Pinpoint the cell where the given text exists, returning its (X, Y) midpoint coordinate. 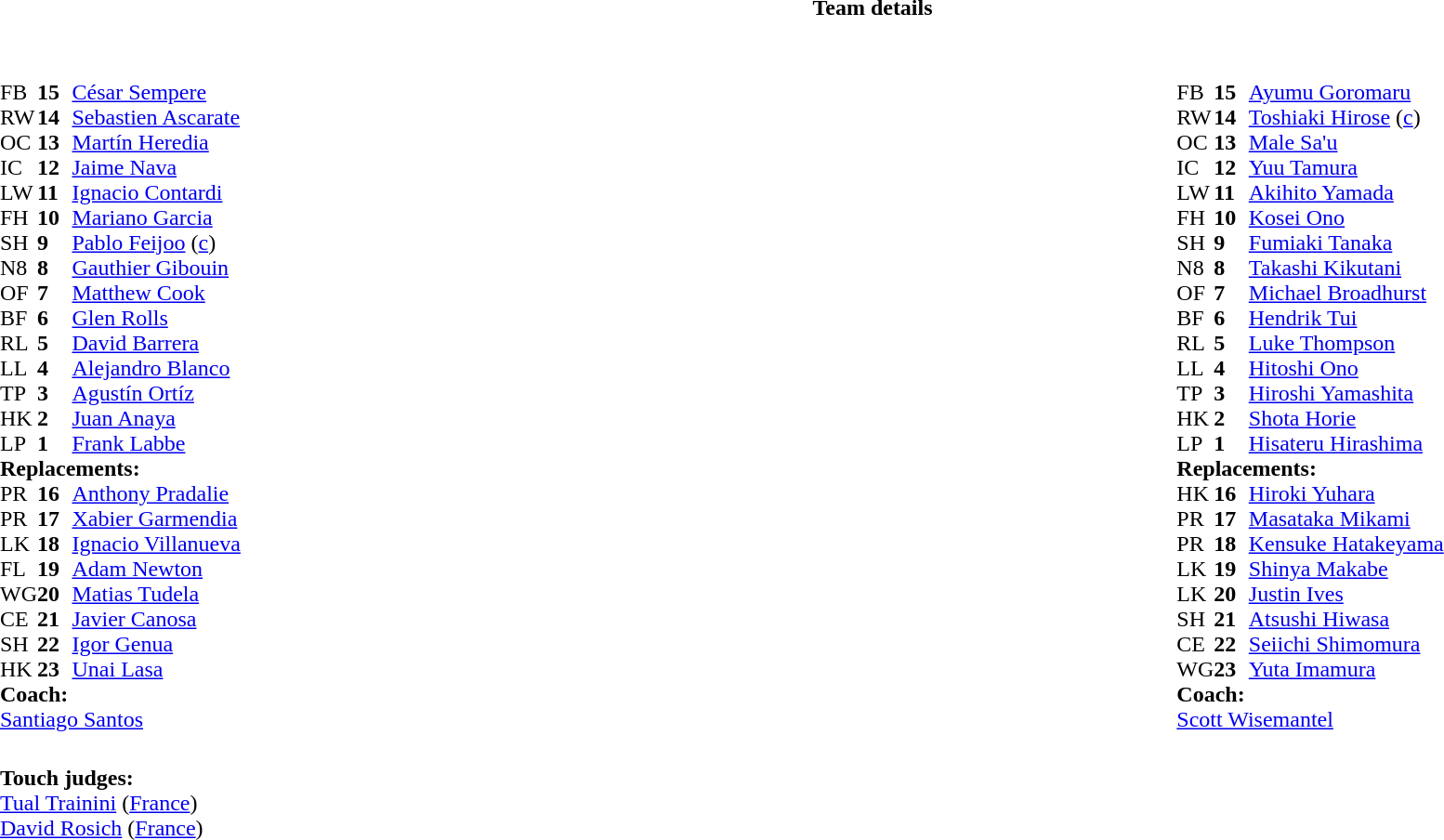
Unai Lasa (156, 669)
Matias Tudela (156, 595)
Jaime Nava (156, 167)
Mariano Garcia (156, 217)
Akihito Yamada (1346, 193)
Frank Labbe (156, 444)
David Barrera (156, 344)
Ignacio Villanueva (156, 545)
Fumiaki Tanaka (1346, 243)
Scott Wisemantel (1310, 719)
Agustín Ortíz (156, 394)
Shota Horie (1346, 418)
Hisateru Hirashima (1346, 444)
Takashi Kikutani (1346, 268)
Shinya Makabe (1346, 569)
Anthony Pradalie (156, 494)
Michael Broadhurst (1346, 294)
Igor Genua (156, 645)
Martín Heredia (156, 143)
Masataka Mikami (1346, 518)
Javier Canosa (156, 619)
Alejandro Blanco (156, 368)
Ignacio Contardi (156, 193)
Yuu Tamura (1346, 167)
Seiichi Shimomura (1346, 645)
Pablo Feijoo (c) (156, 243)
Kensuke Hatakeyama (1346, 545)
Adam Newton (156, 569)
Sebastien Ascarate (156, 117)
Luke Thompson (1346, 344)
Hendrik Tui (1346, 318)
Matthew Cook (156, 294)
Justin Ives (1346, 595)
Glen Rolls (156, 318)
Juan Anaya (156, 418)
Yuta Imamura (1346, 669)
Kosei Ono (1346, 217)
Male Sa'u (1346, 143)
Hitoshi Ono (1346, 368)
Hiroshi Yamashita (1346, 394)
Toshiaki Hirose (c) (1346, 117)
FL (19, 569)
Atsushi Hiwasa (1346, 619)
Gauthier Gibouin (156, 268)
Santiago Santos (121, 719)
Hiroki Yuhara (1346, 494)
César Sempere (156, 93)
Ayumu Goromaru (1346, 93)
Xabier Garmendia (156, 518)
